Determine the [x, y] coordinate at the center of the cell enclosing the given text.  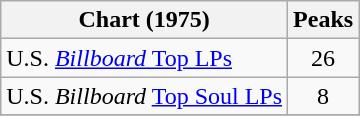
Chart (1975) [144, 20]
U.S. Billboard Top Soul LPs [144, 96]
8 [324, 96]
26 [324, 58]
U.S. Billboard Top LPs [144, 58]
Peaks [324, 20]
